Capture the cell that displays the provided text and extract its (x, y) central coordinate. 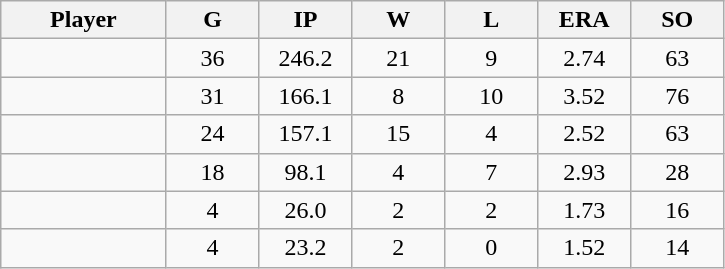
16 (678, 210)
166.1 (306, 96)
ERA (584, 20)
2.74 (584, 58)
3.52 (584, 96)
2.93 (584, 172)
28 (678, 172)
98.1 (306, 172)
G (212, 20)
24 (212, 134)
1.73 (584, 210)
2.52 (584, 134)
Player (84, 20)
IP (306, 20)
7 (492, 172)
1.52 (584, 248)
14 (678, 248)
9 (492, 58)
246.2 (306, 58)
SO (678, 20)
76 (678, 96)
10 (492, 96)
15 (398, 134)
21 (398, 58)
18 (212, 172)
L (492, 20)
36 (212, 58)
0 (492, 248)
23.2 (306, 248)
157.1 (306, 134)
W (398, 20)
26.0 (306, 210)
8 (398, 96)
31 (212, 96)
